Provide the [x, y] coordinate of the cell's center where the given text is located.  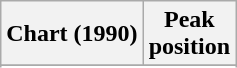
Peakposition [189, 34]
Chart (1990) [72, 34]
